Return the (x, y) coordinate for the center point of the cell that contains the specified text.  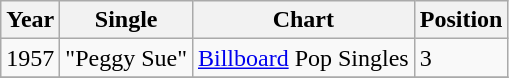
"Peggy Sue" (126, 58)
Billboard Pop Singles (303, 58)
Year (30, 20)
Position (461, 20)
Chart (303, 20)
1957 (30, 58)
Single (126, 20)
3 (461, 58)
